Determine the [x, y] coordinate at the center of the cell enclosing the given text.  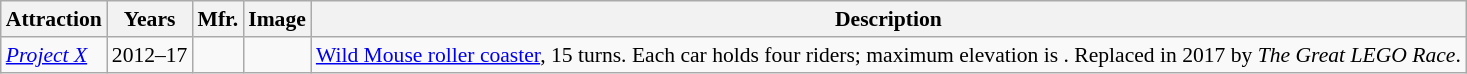
Attraction [54, 19]
Years [150, 19]
Description [888, 19]
Mfr. [218, 19]
Wild Mouse roller coaster, 15 turns. Each car holds four riders; maximum elevation is . Replaced in 2017 by The Great LEGO Race. [888, 55]
2012–17 [150, 55]
Image [277, 19]
Project X [54, 55]
